Detect which cell encompasses the target text, then output its [X, Y] center coordinate. 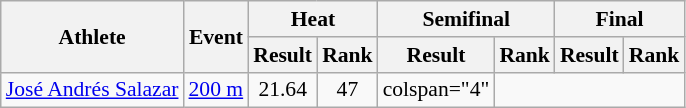
Athlete [92, 36]
Final [620, 19]
200 m [216, 90]
colspan="4" [436, 90]
Semifinal [466, 19]
Heat [312, 19]
José Andrés Salazar [92, 90]
21.64 [282, 90]
47 [348, 90]
Event [216, 36]
